Provide the (X, Y) coordinate of the cell's center where the given text is located.  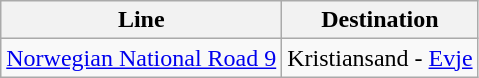
Norwegian National Road 9 (142, 58)
Kristiansand - Evje (380, 58)
Destination (380, 20)
Line (142, 20)
